Extract the [x, y] coordinate from the center of the cell holding the provided text.  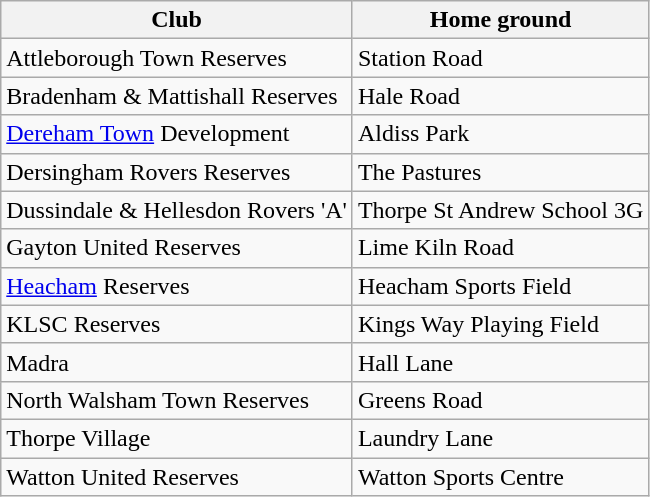
Bradenham & Mattishall Reserves [177, 96]
Hale Road [500, 96]
Laundry Lane [500, 438]
Lime Kiln Road [500, 248]
Thorpe Village [177, 438]
Kings Way Playing Field [500, 324]
Thorpe St Andrew School 3G [500, 210]
Watton United Reserves [177, 477]
Heacham Reserves [177, 286]
Watton Sports Centre [500, 477]
Attleborough Town Reserves [177, 58]
Dussindale & Hellesdon Rovers 'A' [177, 210]
Greens Road [500, 400]
Station Road [500, 58]
Home ground [500, 20]
Hall Lane [500, 362]
Heacham Sports Field [500, 286]
The Pastures [500, 172]
Dersingham Rovers Reserves [177, 172]
Aldiss Park [500, 134]
KLSC Reserves [177, 324]
Club [177, 20]
Dereham Town Development [177, 134]
Gayton United Reserves [177, 248]
Madra [177, 362]
North Walsham Town Reserves [177, 400]
